Search for the cell housing the specified text and yield its (X, Y) center coordinate. 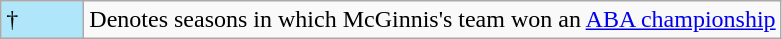
Denotes seasons in which McGinnis's team won an ABA championship (432, 20)
† (42, 20)
